For the text-containing cell, return its midpoint in (X, Y) coordinate format. 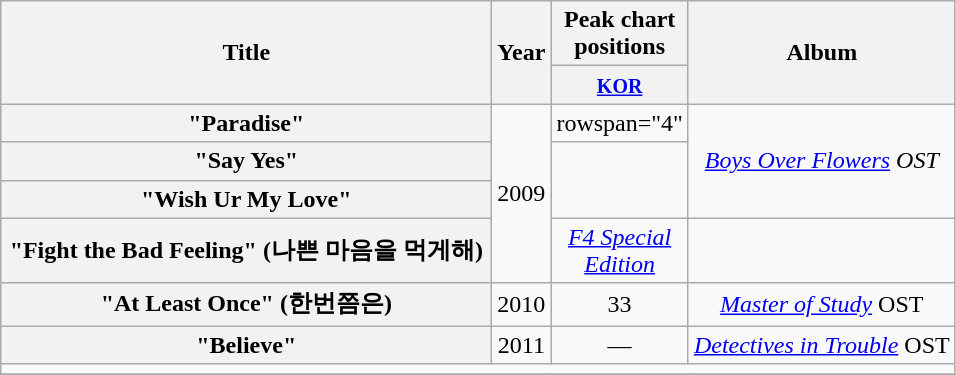
Detectives in Trouble OST (822, 345)
— (620, 345)
2011 (522, 345)
Title (246, 52)
"Paradise" (246, 123)
2009 (522, 194)
"Say Yes" (246, 161)
"At Least Once" (한번쯤은) (246, 304)
Album (822, 52)
Master of Study OST (822, 304)
"Believe" (246, 345)
"Wish Ur My Love" (246, 199)
Boys Over Flowers OST (822, 161)
F4 Special Edition (620, 250)
Year (522, 52)
"Fight the Bad Feeling" (나쁜 마음을 먹게해) (246, 250)
2010 (522, 304)
33 (620, 304)
KOR (620, 85)
rowspan="4" (620, 123)
Peak chart positions (620, 34)
